Find where the given text appears and provide that cell's center as [X, Y] coordinate. 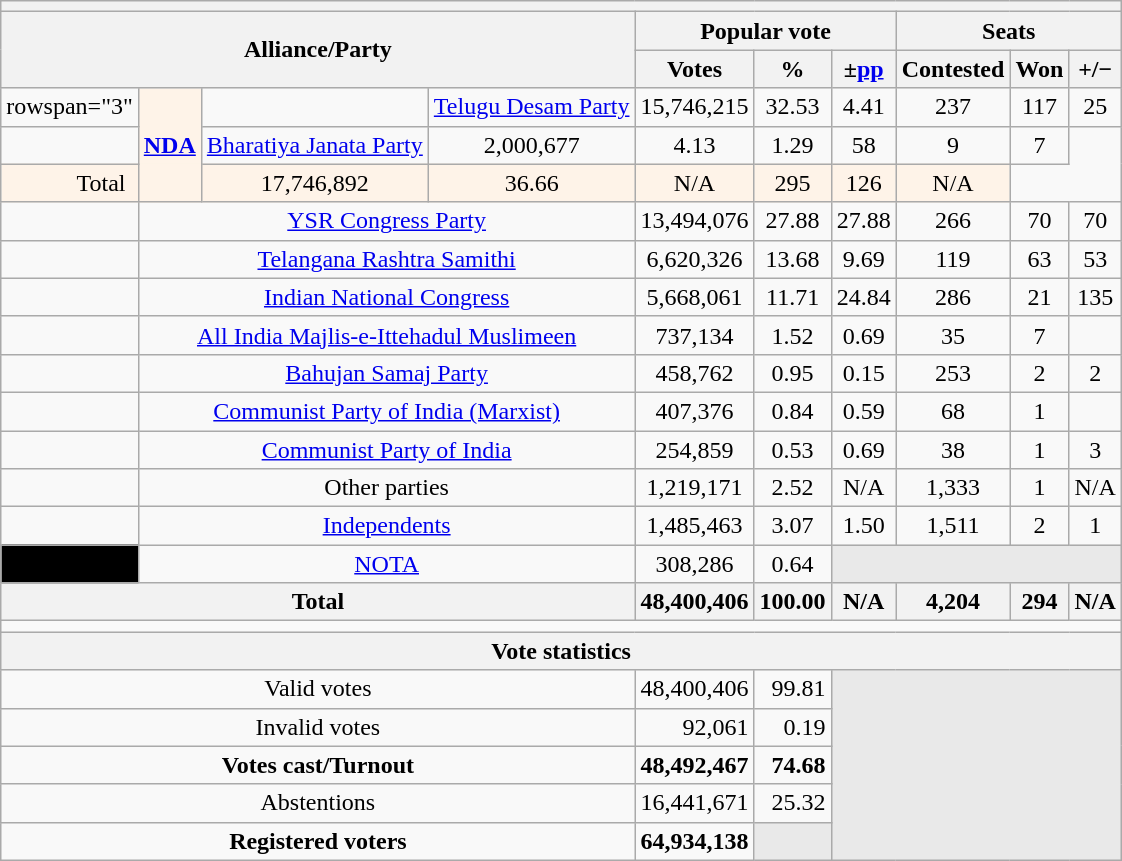
25 [1095, 107]
Bharatiya Janata Party [314, 145]
Telugu Desam Party [532, 107]
48,492,467 [694, 765]
24.84 [864, 297]
254,859 [694, 449]
13.68 [792, 259]
Alliance/Party [318, 50]
58 [864, 145]
Indian National Congress [386, 297]
1,485,463 [694, 526]
0.64 [792, 564]
rowspan="3" [70, 107]
NOTA [386, 564]
2,000,677 [532, 145]
17,746,892 [314, 183]
64,934,138 [694, 841]
3 [1095, 449]
4,204 [953, 602]
92,061 [694, 727]
737,134 [694, 335]
3.07 [792, 526]
36.66 [532, 183]
0.19 [792, 727]
Telangana Rashtra Samithi [386, 259]
YSR Congress Party [386, 221]
0.84 [792, 411]
0.15 [864, 373]
Abstentions [318, 803]
9 [953, 145]
21 [1040, 297]
135 [1095, 297]
35 [953, 335]
Communist Party of India (Marxist) [386, 411]
% [792, 69]
53 [1095, 259]
Votes [694, 69]
4.13 [694, 145]
0.59 [864, 411]
32.53 [792, 107]
15,746,215 [694, 107]
25.32 [792, 803]
99.81 [792, 689]
117 [1040, 107]
308,286 [694, 564]
11.71 [792, 297]
266 [953, 221]
0.95 [792, 373]
9.69 [864, 259]
±pp [864, 69]
Registered voters [318, 841]
286 [953, 297]
63 [1040, 259]
1.52 [792, 335]
1.50 [864, 526]
Independents [386, 526]
100.00 [792, 602]
Contested [953, 69]
Valid votes [318, 689]
Seats [1008, 31]
16,441,671 [694, 803]
295 [792, 183]
Votes cast/Turnout [318, 765]
237 [953, 107]
Vote statistics [562, 651]
4.41 [864, 107]
Communist Party of India [386, 449]
5,668,061 [694, 297]
2.52 [792, 488]
Other parties [386, 488]
6,620,326 [694, 259]
294 [1040, 602]
253 [953, 373]
13,494,076 [694, 221]
407,376 [694, 411]
0.53 [792, 449]
68 [953, 411]
Bahujan Samaj Party [386, 373]
Invalid votes [318, 727]
74.68 [792, 765]
+/− [1095, 69]
Won [1040, 69]
All India Majlis-e-Ittehadul Muslimeen [386, 335]
1,511 [953, 526]
126 [864, 183]
1,333 [953, 488]
119 [953, 259]
1,219,171 [694, 488]
NDA [170, 145]
458,762 [694, 373]
Popular vote [766, 31]
38 [953, 449]
1.29 [792, 145]
